Extract the [x, y] coordinate from the center of the cell holding the provided text.  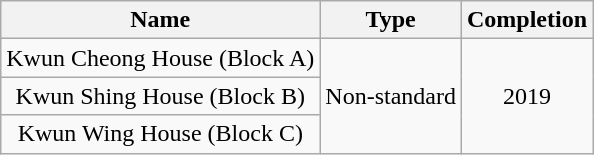
Kwun Wing House (Block C) [160, 134]
Type [391, 20]
2019 [526, 96]
Non-standard [391, 96]
Kwun Shing House (Block B) [160, 96]
Completion [526, 20]
Name [160, 20]
Kwun Cheong House (Block A) [160, 58]
